Extract the (X, Y) coordinate from the center of the cell holding the provided text.  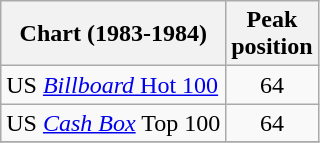
US Billboard Hot 100 (114, 85)
US Cash Box Top 100 (114, 123)
Chart (1983-1984) (114, 34)
Peak position (272, 34)
